Search for the cell housing the specified text and yield its (X, Y) center coordinate. 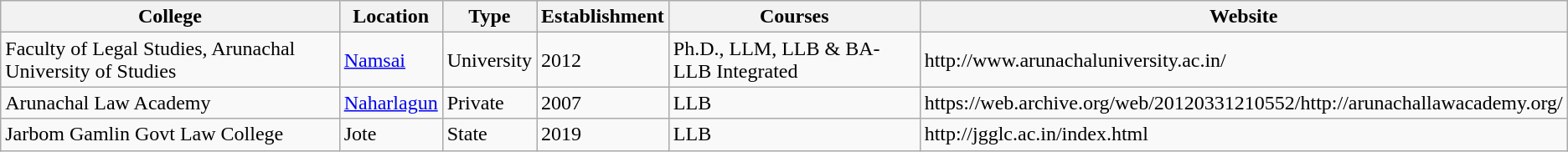
College (170, 17)
Jote (390, 134)
http://www.arunachaluniversity.ac.in/ (1243, 60)
Location (390, 17)
University (489, 60)
Naharlagun (390, 103)
Faculty of Legal Studies, Arunachal University of Studies (170, 60)
Website (1243, 17)
Private (489, 103)
2007 (603, 103)
https://web.archive.org/web/20120331210552/http://arunachallawacademy.org/ (1243, 103)
Arunachal Law Academy (170, 103)
Type (489, 17)
2019 (603, 134)
2012 (603, 60)
Courses (794, 17)
State (489, 134)
Establishment (603, 17)
Ph.D., LLM, LLB & BA-LLB Integrated (794, 60)
Namsai (390, 60)
http://jgglc.ac.in/index.html (1243, 134)
Jarbom Gamlin Govt Law College (170, 134)
